Locate the cell with the specified text and output its [x, y] center coordinate. 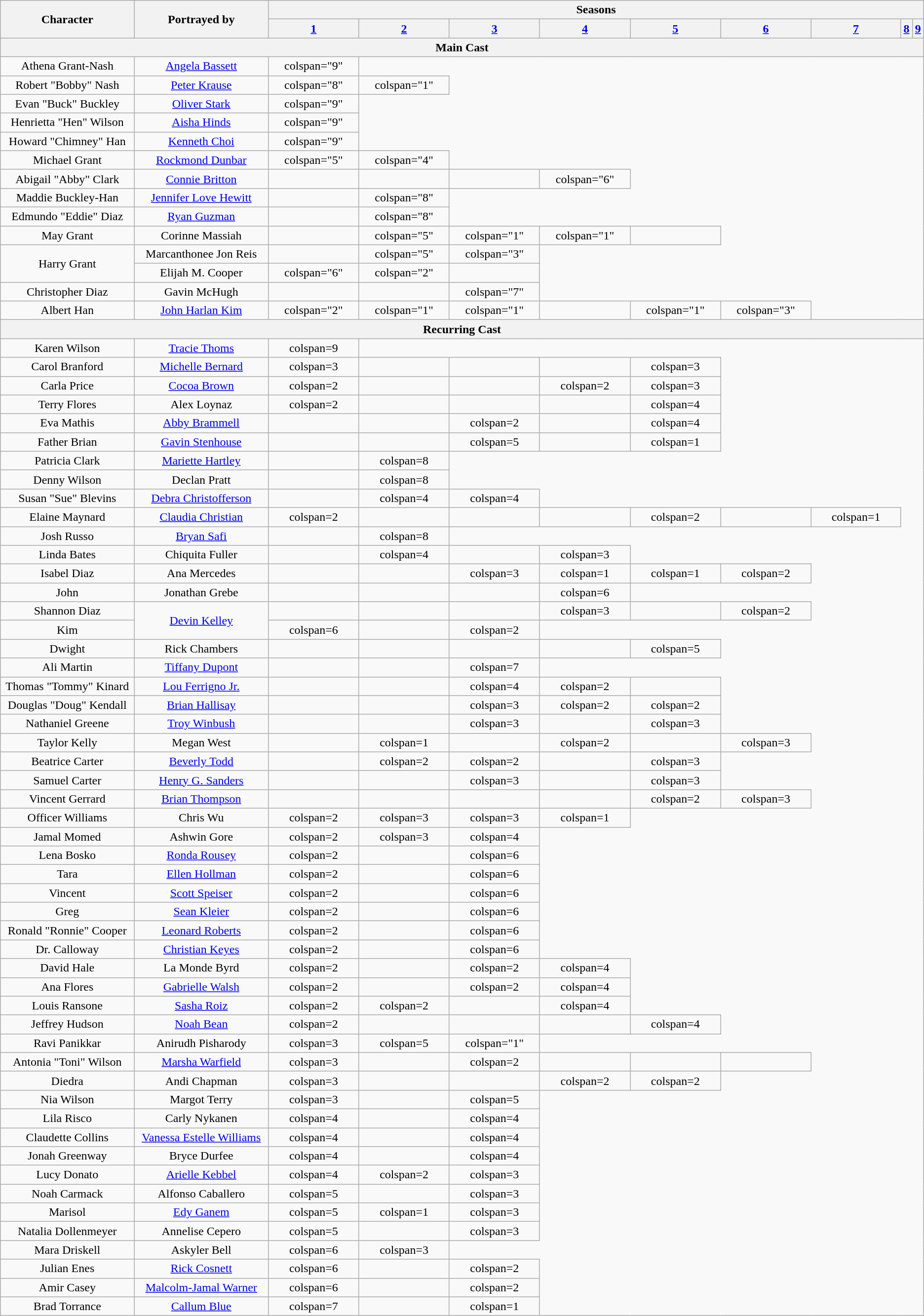
Michelle Bernard [201, 367]
Carly Nykanen [201, 1118]
Harry Grant [67, 264]
Patricia Clark [67, 461]
Brian Hallisay [201, 705]
colspan="7" [495, 292]
Portrayed by [201, 19]
Ravi Panikkar [67, 1043]
Josh Russo [67, 536]
Troy Winbush [201, 724]
Christopher Diaz [67, 292]
Corinne Massiah [201, 235]
Megan West [201, 742]
Karen Wilson [67, 348]
colspan=9 [314, 348]
Edy Ganem [201, 1212]
Brad Torrance [67, 1306]
Gavin Stenhouse [201, 442]
Arielle Kebbel [201, 1175]
Howard "Chimney" Han [67, 141]
Samuel Carter [67, 780]
Douglas "Doug" Kendall [67, 705]
1 [314, 29]
Chris Wu [201, 817]
9 [918, 29]
Lena Bosko [67, 855]
Natalia Dollenmeyer [67, 1231]
8 [906, 29]
Callum Blue [201, 1306]
Peter Krause [201, 85]
Cocoa Brown [201, 386]
Louis Ransone [67, 1006]
Ali Martin [67, 667]
Marsha Warfield [201, 1062]
Sean Kleier [201, 912]
Christian Keyes [201, 949]
Officer Williams [67, 817]
Leonard Roberts [201, 930]
5 [675, 29]
La Monde Byrd [201, 968]
Alfonso Caballero [201, 1194]
Shannon Diaz [67, 611]
John Harlan Kim [201, 310]
Robert "Bobby" Nash [67, 85]
Scott Speiser [201, 893]
Edmundo "Eddie" Diaz [67, 216]
Maddie Buckley-Han [67, 197]
3 [495, 29]
Linda Bates [67, 555]
Seasons [596, 10]
Vincent [67, 893]
Main Cast [462, 47]
Henrietta "Hen" Wilson [67, 122]
Lou Ferrigno Jr. [201, 686]
Carla Price [67, 386]
Bryce Durfee [201, 1156]
Ronald "Ronnie" Cooper [67, 930]
Connie Britton [201, 179]
Kim [67, 630]
Claudia Christian [201, 517]
Ana Mercedes [201, 574]
Evan "Buck" Buckley [67, 104]
Tara [67, 874]
Antonia "Toni" Wilson [67, 1062]
Jamal Momed [67, 837]
Dwight [67, 649]
Rick Cosnett [201, 1269]
Marcanthonee Jon Reis [201, 254]
Kenneth Choi [201, 141]
Oliver Stark [201, 104]
7 [856, 29]
colspan="4" [404, 160]
Michael Grant [67, 160]
Andi Chapman [201, 1081]
Devin Kelley [201, 620]
Mara Driskell [67, 1250]
Henry G. Sanders [201, 780]
Declan Pratt [201, 479]
Amir Casey [67, 1287]
Gabrielle Walsh [201, 987]
Askyler Bell [201, 1250]
Jeffrey Hudson [67, 1024]
Abigail "Abby" Clark [67, 179]
Jonathan Grebe [201, 592]
Mariette Hartley [201, 461]
Terry Flores [67, 404]
4 [584, 29]
Athena Grant-Nash [67, 66]
Marisol [67, 1212]
Lucy Donato [67, 1175]
Taylor Kelly [67, 742]
Ellen Hollman [201, 874]
Chiquita Fuller [201, 555]
Father Brian [67, 442]
Brian Thompson [201, 799]
Angela Bassett [201, 66]
6 [766, 29]
Rockmond Dunbar [201, 160]
Margot Terry [201, 1099]
May Grant [67, 235]
Elijah M. Cooper [201, 273]
Bryan Safi [201, 536]
Lila Risco [67, 1118]
John [67, 592]
Alex Loynaz [201, 404]
Jonah Greenway [67, 1156]
Tracie Thoms [201, 348]
Ashwin Gore [201, 837]
Abby Brammell [201, 423]
Nathaniel Greene [67, 724]
Albert Han [67, 310]
Dr. Calloway [67, 949]
Beverly Todd [201, 761]
Sasha Roiz [201, 1006]
Anirudh Pisharody [201, 1043]
Ryan Guzman [201, 216]
Thomas "Tommy" Kinard [67, 686]
Aisha Hinds [201, 122]
Claudette Collins [67, 1137]
Debra Christofferson [201, 498]
Beatrice Carter [67, 761]
Susan "Sue" Blevins [67, 498]
Character [67, 19]
Malcolm-Jamal Warner [201, 1287]
Noah Carmack [67, 1194]
Gavin McHugh [201, 292]
2 [404, 29]
Denny Wilson [67, 479]
Julian Enes [67, 1269]
Ana Flores [67, 987]
David Hale [67, 968]
Diedra [67, 1081]
Noah Bean [201, 1024]
Jennifer Love Hewitt [201, 197]
Tiffany Dupont [201, 667]
Recurring Cast [462, 329]
Carol Branford [67, 367]
Isabel Diaz [67, 574]
Vanessa Estelle Williams [201, 1137]
Ronda Rousey [201, 855]
Nia Wilson [67, 1099]
Annelise Cepero [201, 1231]
Rick Chambers [201, 649]
Greg [67, 912]
Vincent Gerrard [67, 799]
Eva Mathis [67, 423]
Elaine Maynard [67, 517]
